Provide the [x, y] coordinate of the cell's center where the given text is located.  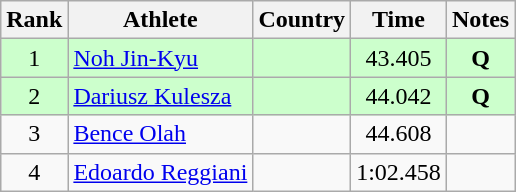
Notes [480, 20]
Edoardo Reggiani [160, 172]
Rank [34, 20]
44.608 [399, 134]
Country [302, 20]
1 [34, 58]
Dariusz Kulesza [160, 96]
44.042 [399, 96]
2 [34, 96]
3 [34, 134]
Bence Olah [160, 134]
Athlete [160, 20]
Time [399, 20]
1:02.458 [399, 172]
4 [34, 172]
Noh Jin-Kyu [160, 58]
43.405 [399, 58]
